Find where the given text appears and provide that cell's center as [X, Y] coordinate. 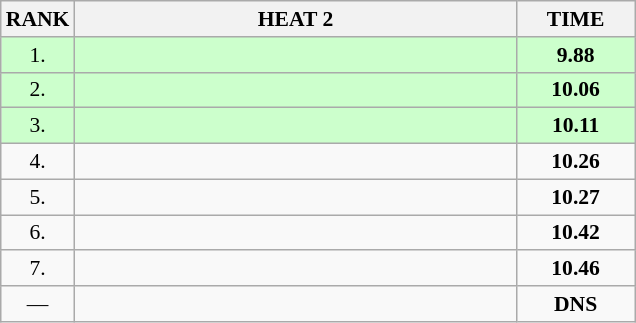
TIME [576, 19]
HEAT 2 [295, 19]
DNS [576, 304]
10.46 [576, 269]
9.88 [576, 55]
10.27 [576, 197]
RANK [38, 19]
7. [38, 269]
5. [38, 197]
10.11 [576, 126]
2. [38, 90]
10.06 [576, 90]
6. [38, 233]
— [38, 304]
10.42 [576, 233]
4. [38, 162]
1. [38, 55]
10.26 [576, 162]
3. [38, 126]
